Capture the cell that displays the provided text and extract its [x, y] central coordinate. 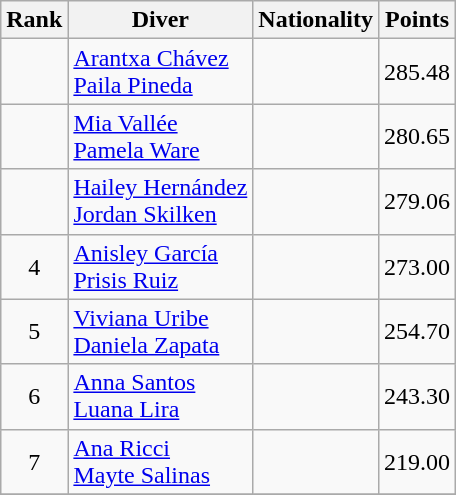
273.00 [418, 266]
285.48 [418, 72]
Nationality [316, 20]
Arantxa ChávezPaila Pineda [160, 72]
Ana RicciMayte Salinas [160, 462]
Mia ValléePamela Ware [160, 136]
Rank [34, 20]
280.65 [418, 136]
Viviana UribeDaniela Zapata [160, 332]
254.70 [418, 332]
7 [34, 462]
Points [418, 20]
Hailey HernándezJordan Skilken [160, 202]
Diver [160, 20]
243.30 [418, 396]
6 [34, 396]
279.06 [418, 202]
5 [34, 332]
219.00 [418, 462]
Anna SantosLuana Lira [160, 396]
Anisley GarcíaPrisis Ruiz [160, 266]
4 [34, 266]
